For the text-containing cell, return its midpoint in (X, Y) coordinate format. 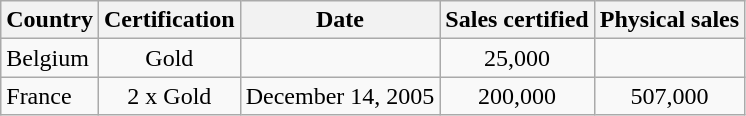
France (50, 96)
25,000 (517, 58)
Physical sales (669, 20)
December 14, 2005 (340, 96)
Sales certified (517, 20)
200,000 (517, 96)
Belgium (50, 58)
507,000 (669, 96)
Country (50, 20)
2 x Gold (169, 96)
Certification (169, 20)
Gold (169, 58)
Date (340, 20)
